From the cell containing the given text, extract its center point as (x, y) coordinate. 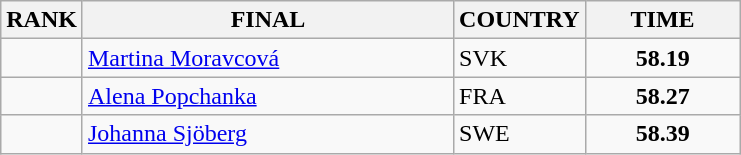
COUNTRY (520, 20)
Johanna Sjöberg (268, 134)
58.27 (662, 96)
SWE (520, 134)
Martina Moravcová (268, 58)
FINAL (268, 20)
Alena Popchanka (268, 96)
TIME (662, 20)
58.19 (662, 58)
RANK (42, 20)
SVK (520, 58)
FRA (520, 96)
58.39 (662, 134)
